Scan for the cell matching the given text and deliver its [x, y] coordinate at center. 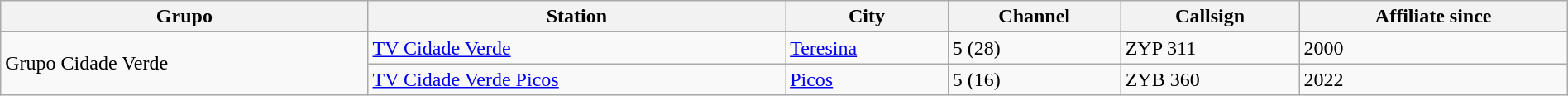
TV Cidade Verde Picos [577, 79]
Grupo Cidade Verde [184, 64]
Picos [867, 79]
2022 [1433, 79]
5 (28) [1034, 48]
Teresina [867, 48]
ZYB 360 [1210, 79]
TV Cidade Verde [577, 48]
Channel [1034, 17]
5 (16) [1034, 79]
2000 [1433, 48]
Grupo [184, 17]
Callsign [1210, 17]
ZYP 311 [1210, 48]
Affiliate since [1433, 17]
Station [577, 17]
City [867, 17]
